Determine the [x, y] coordinate at the center of the cell enclosing the given text.  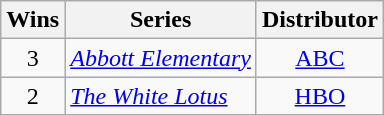
Distributor [320, 20]
Abbott Elementary [161, 58]
Series [161, 20]
Wins [33, 20]
2 [33, 96]
3 [33, 58]
HBO [320, 96]
ABC [320, 58]
The White Lotus [161, 96]
